From the cell containing the given text, extract its center point as [X, Y] coordinate. 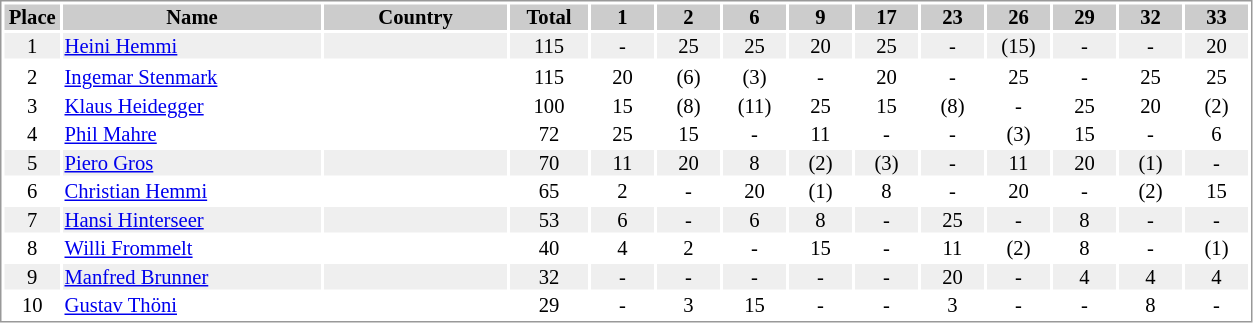
23 [952, 17]
Heini Hemmi [192, 46]
Phil Mahre [192, 135]
(6) [688, 77]
Klaus Heidegger [192, 106]
Manfred Brunner [192, 277]
Willi Frommelt [192, 249]
17 [886, 17]
5 [32, 163]
Total [549, 17]
(11) [754, 106]
Name [192, 17]
Gustav Thöni [192, 305]
7 [32, 220]
26 [1018, 17]
Place [32, 17]
Piero Gros [192, 163]
Country [416, 17]
40 [549, 249]
(15) [1018, 46]
53 [549, 220]
Christian Hemmi [192, 191]
10 [32, 305]
Ingemar Stenmark [192, 77]
65 [549, 191]
70 [549, 163]
Hansi Hinterseer [192, 220]
100 [549, 106]
33 [1216, 17]
72 [549, 135]
